Scan for the cell matching the given text and deliver its (X, Y) coordinate at center. 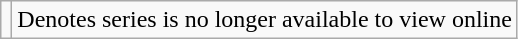
Denotes series is no longer available to view online (265, 20)
